Scan for the cell matching the given text and deliver its (x, y) coordinate at center. 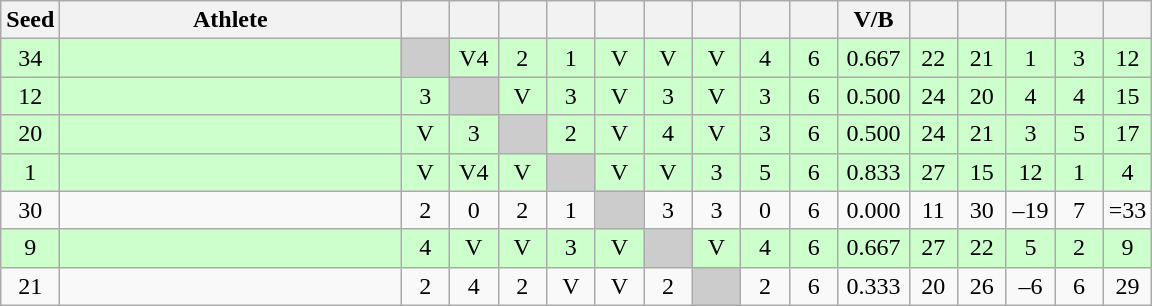
0.333 (874, 286)
34 (30, 58)
Athlete (230, 20)
26 (982, 286)
7 (1080, 210)
Seed (30, 20)
11 (934, 210)
–6 (1030, 286)
=33 (1128, 210)
17 (1128, 134)
0.833 (874, 172)
–19 (1030, 210)
V/B (874, 20)
29 (1128, 286)
0.000 (874, 210)
